Provide the [x, y] coordinate of the cell's center where the given text is located.  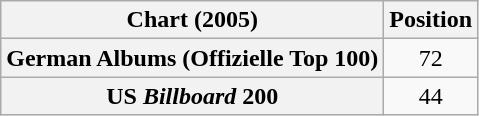
US Billboard 200 [192, 96]
German Albums (Offizielle Top 100) [192, 58]
44 [431, 96]
Chart (2005) [192, 20]
72 [431, 58]
Position [431, 20]
